Output the (x, y) coordinate of the center of the cell containing the given text.  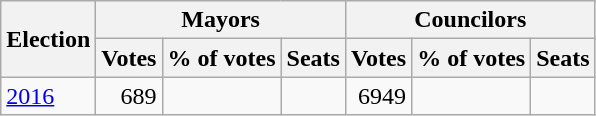
Councilors (470, 20)
Election (48, 39)
Mayors (221, 20)
6949 (378, 96)
689 (129, 96)
2016 (48, 96)
